Locate the cell with the specified text and output its (X, Y) center coordinate. 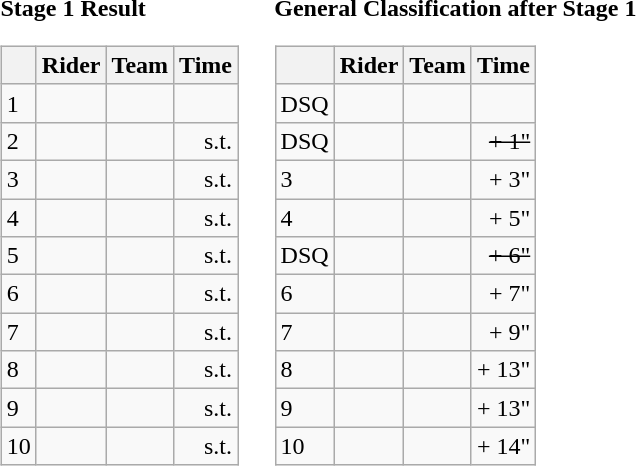
+ 9" (503, 332)
+ 5" (503, 217)
2 (18, 141)
1 (18, 103)
+ 7" (503, 294)
+ 3" (503, 179)
+ 14" (503, 446)
+ 1" (503, 141)
5 (18, 256)
+ 6" (503, 256)
